Scan for the cell matching the given text and deliver its [x, y] coordinate at center. 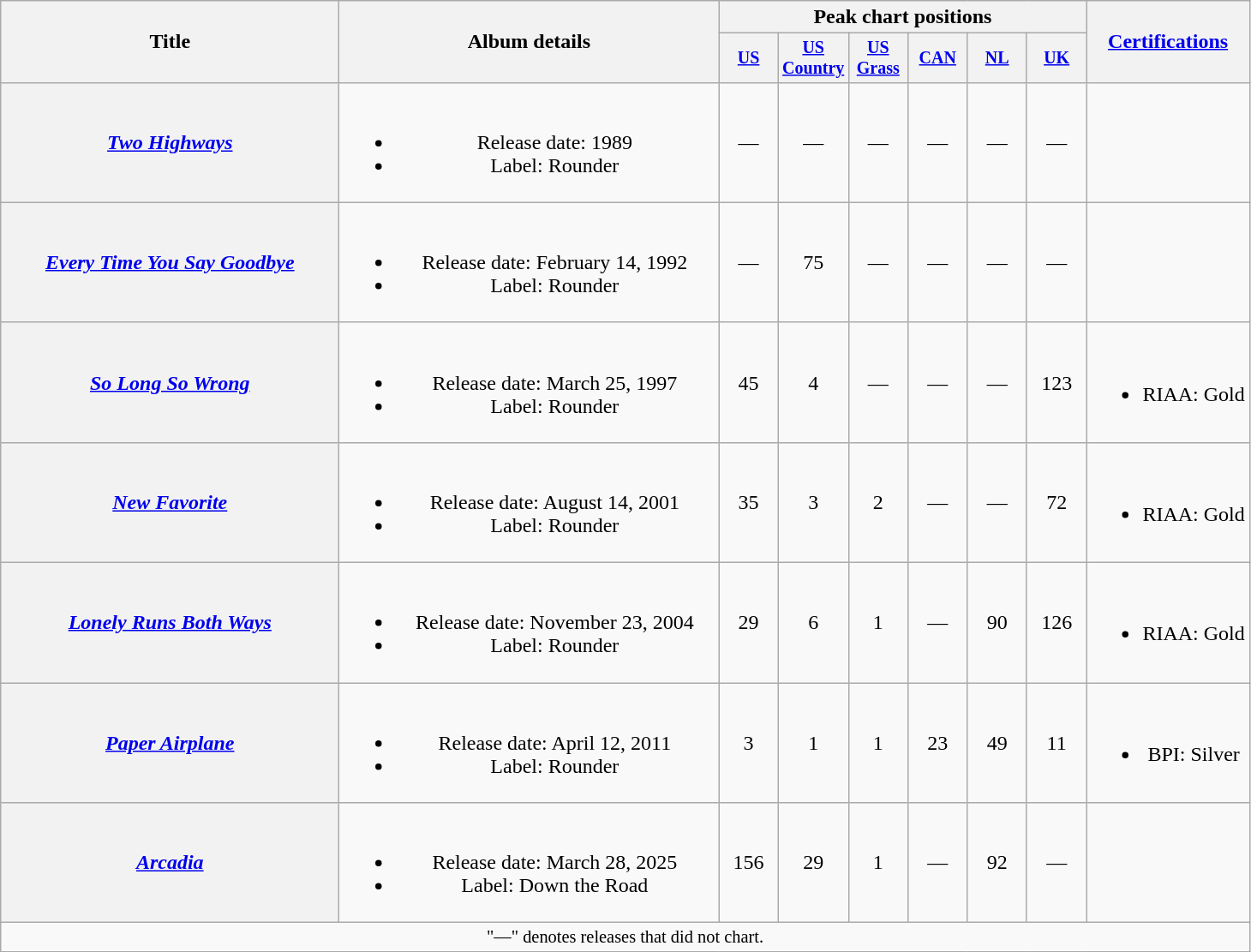
90 [997, 623]
49 [997, 743]
23 [937, 743]
Two Highways [170, 142]
US [749, 58]
Release date: 1989Label: Rounder [530, 142]
Paper Airplane [170, 743]
Release date: February 14, 1992Label: Rounder [530, 262]
92 [997, 863]
Title [170, 42]
BPI: Silver [1168, 743]
US Grass [877, 58]
75 [813, 262]
72 [1056, 502]
So Long So Wrong [170, 382]
Arcadia [170, 863]
35 [749, 502]
New Favorite [170, 502]
US Country [813, 58]
Release date: March 28, 2025Label: Down the Road [530, 863]
123 [1056, 382]
Certifications [1168, 42]
Album details [530, 42]
156 [749, 863]
45 [749, 382]
Release date: November 23, 2004Label: Rounder [530, 623]
Peak chart positions [903, 17]
"—" denotes releases that did not chart. [625, 937]
11 [1056, 743]
6 [813, 623]
Every Time You Say Goodbye [170, 262]
126 [1056, 623]
4 [813, 382]
UK [1056, 58]
NL [997, 58]
CAN [937, 58]
Release date: April 12, 2011Label: Rounder [530, 743]
2 [877, 502]
Lonely Runs Both Ways [170, 623]
Release date: August 14, 2001Label: Rounder [530, 502]
Release date: March 25, 1997Label: Rounder [530, 382]
